Capture the cell that displays the provided text and extract its [X, Y] central coordinate. 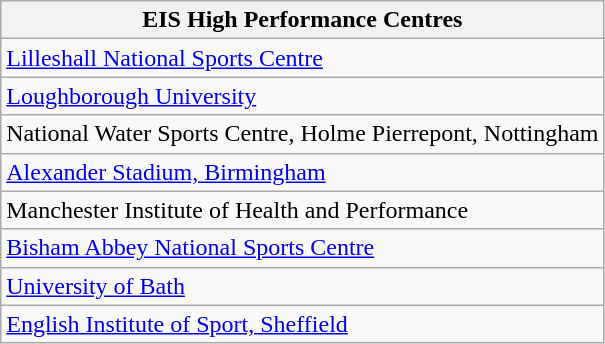
Loughborough University [302, 96]
Lilleshall National Sports Centre [302, 58]
EIS High Performance Centres [302, 20]
National Water Sports Centre, Holme Pierrepont, Nottingham [302, 134]
Manchester Institute of Health and Performance [302, 210]
English Institute of Sport, Sheffield [302, 324]
Bisham Abbey National Sports Centre [302, 248]
Alexander Stadium, Birmingham [302, 172]
University of Bath [302, 286]
